Find where the given text appears and provide that cell's center as [x, y] coordinate. 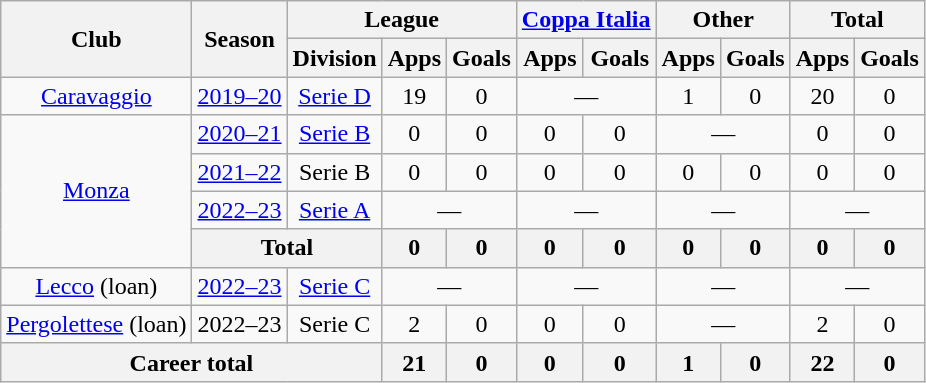
2020–21 [240, 134]
21 [414, 362]
Career total [192, 362]
Coppa Italia [586, 20]
League [402, 20]
Season [240, 39]
19 [414, 96]
22 [822, 362]
2021–22 [240, 172]
Serie D [334, 96]
Club [96, 39]
Lecco (loan) [96, 286]
Serie A [334, 210]
Other [723, 20]
Division [334, 58]
2019–20 [240, 96]
20 [822, 96]
Caravaggio [96, 96]
Monza [96, 191]
Pergolettese (loan) [96, 324]
